Return the [X, Y] coordinate for the center point of the cell that contains the specified text.  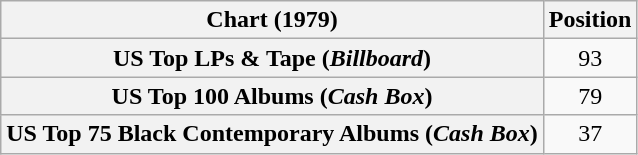
US Top 100 Albums (Cash Box) [272, 96]
US Top 75 Black Contemporary Albums (Cash Box) [272, 134]
Chart (1979) [272, 20]
37 [590, 134]
Position [590, 20]
79 [590, 96]
93 [590, 58]
US Top LPs & Tape (Billboard) [272, 58]
